Search for the cell housing the specified text and yield its (X, Y) center coordinate. 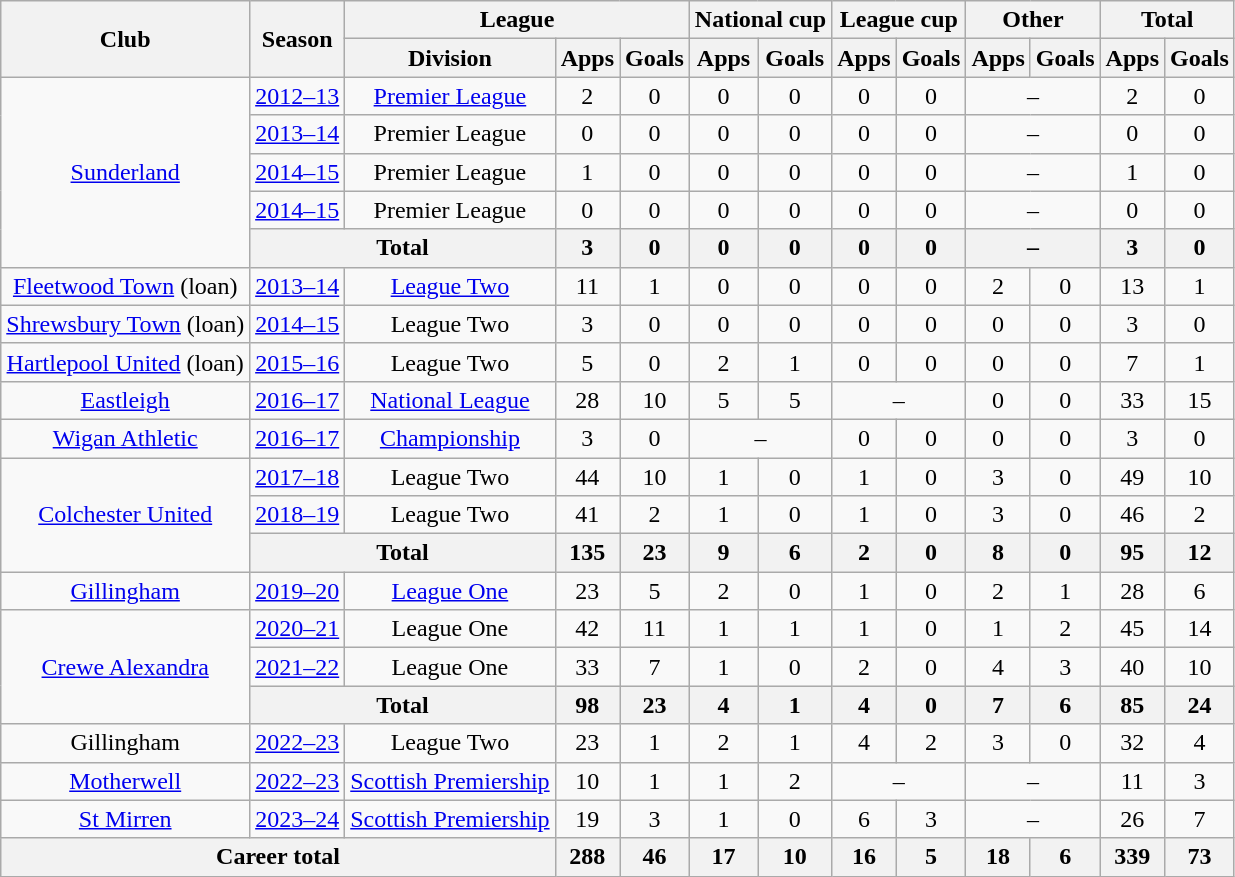
2023–24 (298, 819)
Crewe Alexandra (126, 667)
13 (1132, 286)
44 (587, 477)
98 (587, 705)
288 (587, 857)
18 (998, 857)
St Mirren (126, 819)
2015–16 (298, 362)
16 (864, 857)
42 (587, 629)
Season (298, 39)
8 (998, 553)
Eastleigh (126, 400)
National cup (760, 20)
85 (1132, 705)
2021–22 (298, 667)
9 (723, 553)
Shrewsbury Town (loan) (126, 324)
Championship (450, 438)
2019–20 (298, 591)
49 (1132, 477)
Hartlepool United (loan) (126, 362)
95 (1132, 553)
2018–19 (298, 515)
45 (1132, 629)
41 (587, 515)
Club (126, 39)
14 (1200, 629)
Fleetwood Town (loan) (126, 286)
Sunderland (126, 172)
Career total (278, 857)
Division (450, 58)
135 (587, 553)
17 (723, 857)
Motherwell (126, 781)
40 (1132, 667)
32 (1132, 743)
Colchester United (126, 515)
19 (587, 819)
2017–18 (298, 477)
26 (1132, 819)
12 (1200, 553)
League cup (899, 20)
2012–13 (298, 96)
League (518, 20)
73 (1200, 857)
2020–21 (298, 629)
National League (450, 400)
339 (1132, 857)
15 (1200, 400)
24 (1200, 705)
Other (1033, 20)
Wigan Athletic (126, 438)
